Provide the (x, y) coordinate of the cell's center where the given text is located.  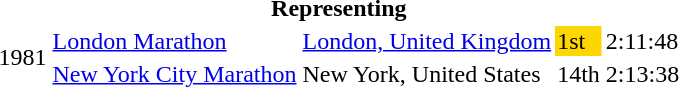
London, United Kingdom (427, 41)
London Marathon (174, 41)
1st (579, 41)
